Detect which cell encompasses the target text, then output its (X, Y) center coordinate. 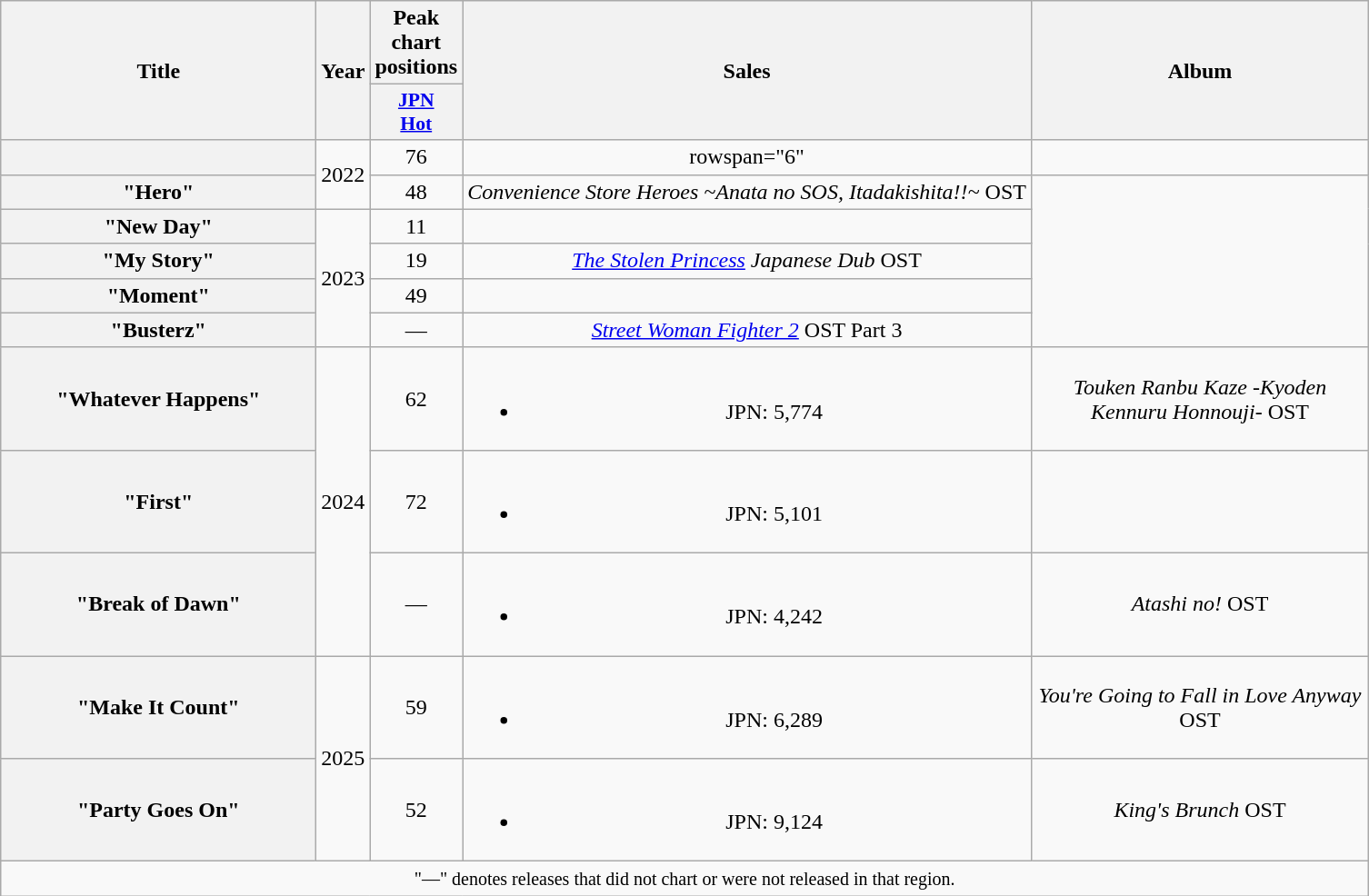
11 (416, 226)
Sales (747, 71)
59 (416, 707)
49 (416, 295)
JPN: 5,101 (747, 502)
"Make It Count" (158, 707)
You're Going to Fall in Love Anyway OST (1200, 707)
2022 (344, 174)
76 (416, 157)
Year (344, 71)
Title (158, 71)
JPNHot (416, 113)
"Hero" (158, 192)
JPN: 5,774 (747, 398)
rowspan="6" (747, 157)
"Party Goes On" (158, 811)
"My Story" (158, 261)
48 (416, 192)
JPN: 6,289 (747, 707)
"—" denotes releases that did not chart or were not released in that region. (685, 879)
"Moment" (158, 295)
Atashi no! OST (1200, 603)
"New Day" (158, 226)
19 (416, 261)
Convenience Store Heroes ~Anata no SOS, Itadakishita!!~ OST (747, 192)
"First" (158, 502)
"Busterz" (158, 330)
"Break of Dawn" (158, 603)
72 (416, 502)
JPN: 9,124 (747, 811)
Street Woman Fighter 2 OST Part 3 (747, 330)
JPN: 4,242 (747, 603)
"Whatever Happens" (158, 398)
2023 (344, 278)
62 (416, 398)
52 (416, 811)
Touken Ranbu Kaze -Kyoden Kennuru Honnouji- OST (1200, 398)
The Stolen Princess Japanese Dub OST (747, 261)
Album (1200, 71)
2025 (344, 759)
King's Brunch OST (1200, 811)
2024 (344, 502)
Peak chart positions (416, 43)
